Find where the given text appears and provide that cell's center as [x, y] coordinate. 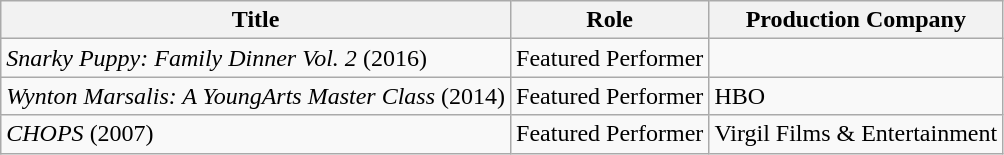
Virgil Films & Entertainment [856, 134]
Snarky Puppy: Family Dinner Vol. 2 (2016) [256, 58]
HBO [856, 96]
Role [610, 20]
Wynton Marsalis: A YoungArts Master Class (2014) [256, 96]
Production Company [856, 20]
Title [256, 20]
CHOPS (2007) [256, 134]
